From the cell containing the given text, extract its center point as [X, Y] coordinate. 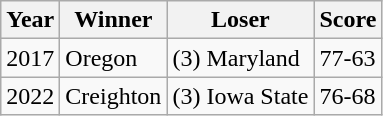
76-68 [348, 96]
2017 [30, 58]
(3) Iowa State [240, 96]
2022 [30, 96]
Year [30, 20]
Winner [114, 20]
Score [348, 20]
Loser [240, 20]
(3) Maryland [240, 58]
Oregon [114, 58]
Creighton [114, 96]
77-63 [348, 58]
